Detect which cell encompasses the target text, then output its (X, Y) center coordinate. 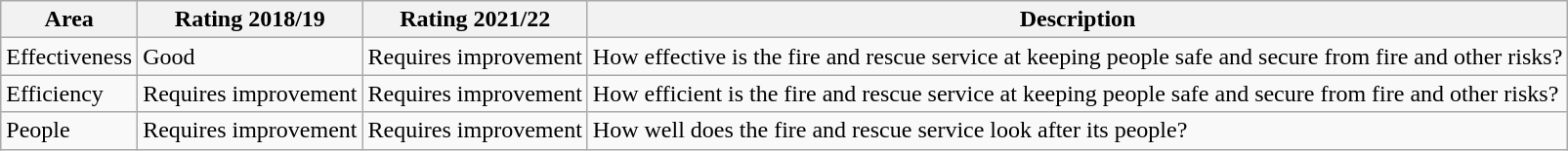
How effective is the fire and rescue service at keeping people safe and secure from fire and other risks? (1078, 57)
Rating 2021/22 (475, 19)
People (69, 131)
Effectiveness (69, 57)
Area (69, 19)
Rating 2018/19 (250, 19)
How well does the fire and rescue service look after its people? (1078, 131)
Good (250, 57)
Efficiency (69, 94)
How efficient is the fire and rescue service at keeping people safe and secure from fire and other risks? (1078, 94)
Description (1078, 19)
